Pinpoint the cell where the given text exists, returning its (x, y) midpoint coordinate. 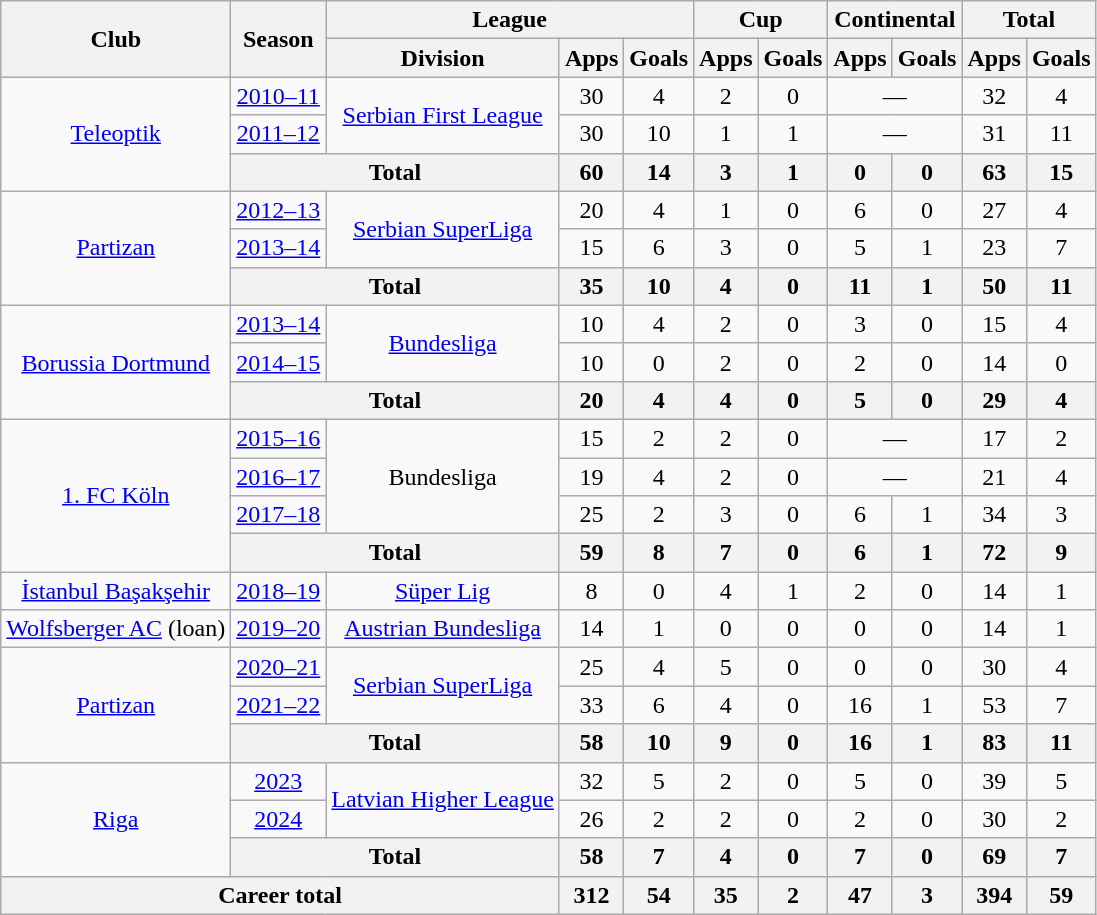
Riga (116, 819)
2010–11 (278, 96)
Borussia Dortmund (116, 362)
Continental (895, 20)
26 (591, 819)
2021–22 (278, 705)
54 (659, 895)
21 (994, 477)
Wolfsberger AC (loan) (116, 629)
Season (278, 39)
Career total (280, 895)
2024 (278, 819)
17 (994, 438)
Austrian Bundesliga (443, 629)
47 (860, 895)
League (510, 20)
Teleoptik (116, 134)
72 (994, 553)
19 (591, 477)
2018–19 (278, 591)
34 (994, 515)
53 (994, 705)
Süper Lig (443, 591)
2023 (278, 781)
69 (994, 857)
Latvian Higher League (443, 800)
83 (994, 743)
1. FC Köln (116, 495)
Cup (761, 20)
2019–20 (278, 629)
Club (116, 39)
33 (591, 705)
394 (994, 895)
Division (443, 58)
2012–13 (278, 210)
39 (994, 781)
Serbian First League (443, 115)
312 (591, 895)
İstanbul Başakşehir (116, 591)
2017–18 (278, 515)
2014–15 (278, 362)
29 (994, 400)
2016–17 (278, 477)
23 (994, 248)
63 (994, 172)
27 (994, 210)
50 (994, 286)
2011–12 (278, 134)
31 (994, 134)
2015–16 (278, 438)
2020–21 (278, 667)
60 (591, 172)
